Return (X, Y) of the center of cell containing provided text 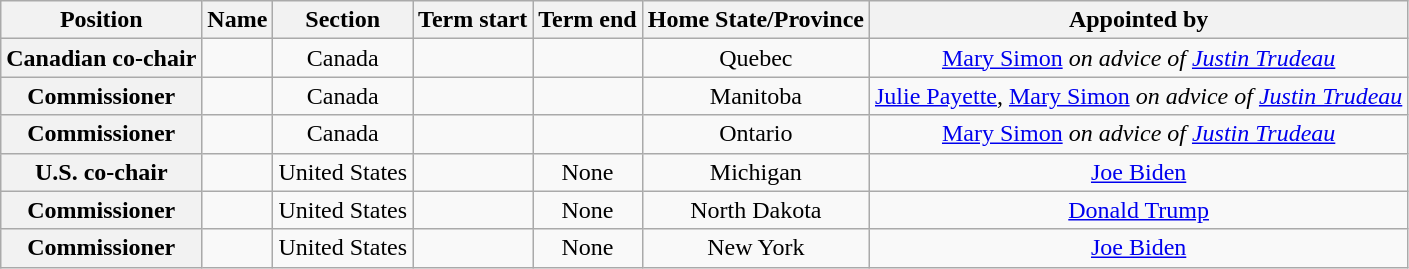
Canadian co-chair (102, 58)
Home State/Province (756, 20)
Position (102, 20)
Manitoba (756, 96)
New York (756, 248)
Term start (473, 20)
Section (343, 20)
Julie Payette, Mary Simon on advice of Justin Trudeau (1138, 96)
U.S. co-chair (102, 172)
Name (238, 20)
Ontario (756, 134)
Term end (588, 20)
North Dakota (756, 210)
Quebec (756, 58)
Appointed by (1138, 20)
Donald Trump (1138, 210)
Michigan (756, 172)
